Output the [x, y] coordinate of the center of the cell containing the given text.  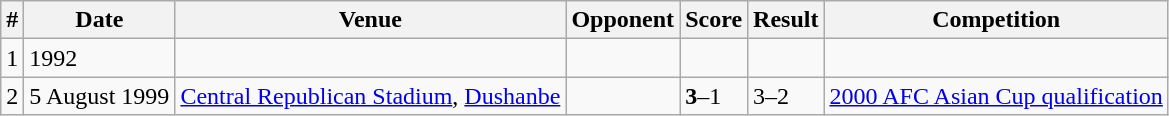
1 [12, 58]
3–1 [714, 96]
5 August 1999 [100, 96]
2 [12, 96]
Opponent [623, 20]
Competition [996, 20]
Result [786, 20]
3–2 [786, 96]
Venue [370, 20]
2000 AFC Asian Cup qualification [996, 96]
Score [714, 20]
1992 [100, 58]
Central Republican Stadium, Dushanbe [370, 96]
# [12, 20]
Date [100, 20]
